Scan for the cell matching the given text and deliver its [x, y] coordinate at center. 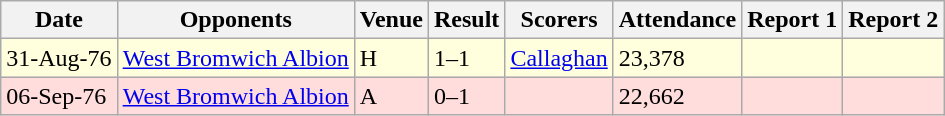
Callaghan [559, 58]
0–1 [466, 96]
Result [466, 20]
A [391, 96]
22,662 [677, 96]
1–1 [466, 58]
Attendance [677, 20]
H [391, 58]
31-Aug-76 [59, 58]
06-Sep-76 [59, 96]
Venue [391, 20]
Opponents [236, 20]
Report 1 [792, 20]
Date [59, 20]
Scorers [559, 20]
23,378 [677, 58]
Report 2 [894, 20]
